Determine the [X, Y] coordinate at the center of the cell enclosing the given text.  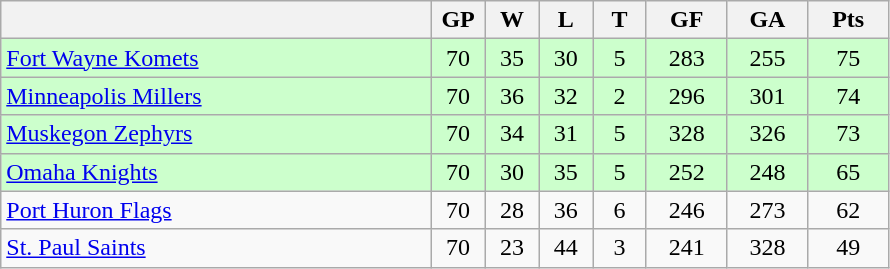
44 [566, 248]
75 [848, 58]
2 [620, 96]
255 [768, 58]
Pts [848, 20]
Fort Wayne Komets [216, 58]
3 [620, 248]
74 [848, 96]
296 [686, 96]
283 [686, 58]
301 [768, 96]
L [566, 20]
GF [686, 20]
241 [686, 248]
GA [768, 20]
28 [512, 210]
T [620, 20]
6 [620, 210]
St. Paul Saints [216, 248]
Omaha Knights [216, 172]
248 [768, 172]
252 [686, 172]
34 [512, 134]
49 [848, 248]
32 [566, 96]
31 [566, 134]
GP [458, 20]
273 [768, 210]
W [512, 20]
65 [848, 172]
326 [768, 134]
23 [512, 248]
246 [686, 210]
62 [848, 210]
73 [848, 134]
Muskegon Zephyrs [216, 134]
Minneapolis Millers [216, 96]
Port Huron Flags [216, 210]
